Locate the cell with the specified text and output its (x, y) center coordinate. 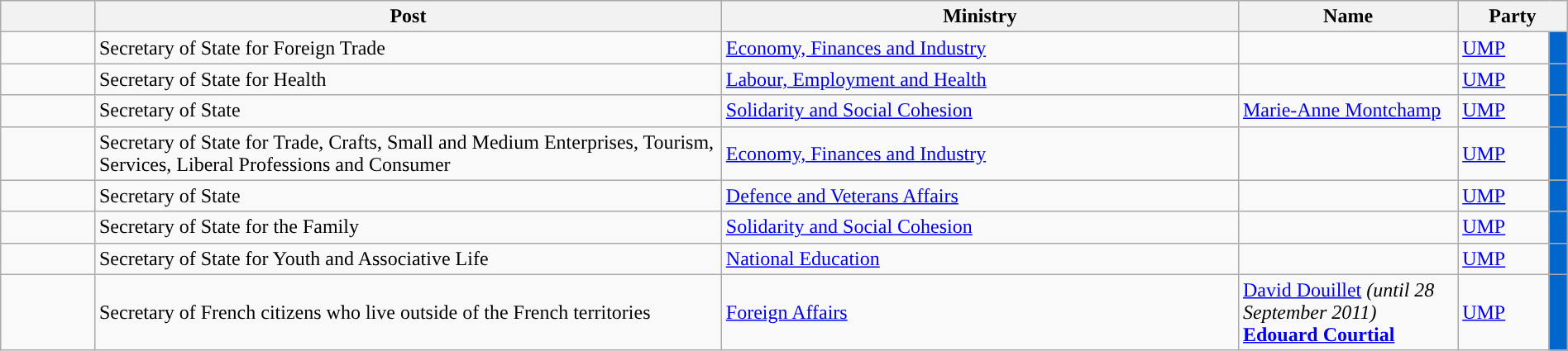
Secretary of State for Trade, Crafts, Small and Medium Enterprises, Tourism, Services, Liberal Professions and Consumer (408, 154)
Secretary of State for Foreign Trade (408, 48)
Secretary of State for Health (408, 79)
Party (1513, 17)
Secretary of French citizens who live outside of the French territories (408, 312)
National Education (979, 259)
Marie-Anne Montchamp (1348, 111)
Ministry (979, 17)
Labour, Employment and Health (979, 79)
Post (408, 17)
Secretary of State for the Family (408, 227)
Foreign Affairs (979, 312)
Name (1348, 17)
Secretary of State for Youth and Associative Life (408, 259)
David Douillet (until 28 September 2011) Edouard Courtial (1348, 312)
Defence and Veterans Affairs (979, 196)
